Pinpoint the cell where the given text exists, returning its (x, y) midpoint coordinate. 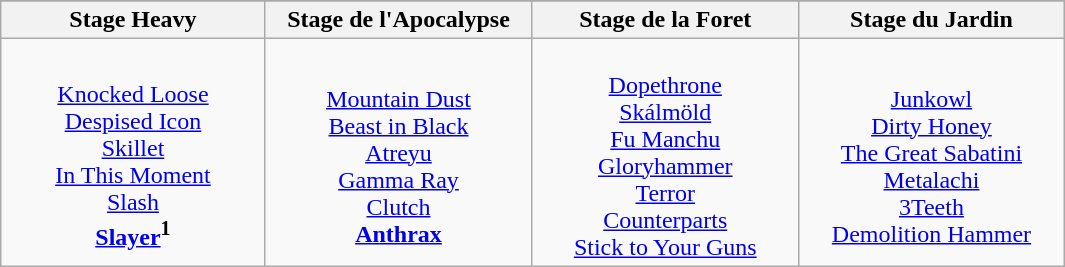
Junkowl Dirty Honey The Great Sabatini Metalachi 3Teeth Demolition Hammer (932, 152)
Stage de la Foret (666, 20)
Stage Heavy (133, 20)
Stage du Jardin (932, 20)
Stage de l'Apocalypse (398, 20)
Knocked Loose Despised Icon Skillet In This Moment Slash Slayer1 (133, 152)
Mountain Dust Beast in Black Atreyu Gamma Ray Clutch Anthrax (398, 152)
Dopethrone Skálmöld Fu Manchu Gloryhammer Terror Counterparts Stick to Your Guns (666, 152)
